Determine the [X, Y] coordinate at the center of the cell enclosing the given text.  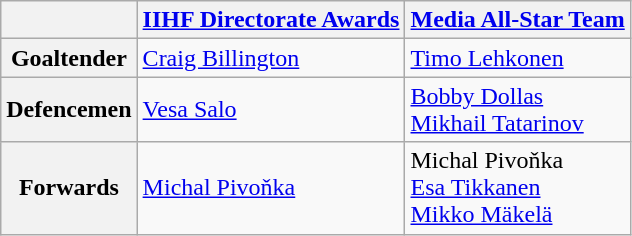
Media All-Star Team [518, 20]
Forwards [69, 188]
Goaltender [69, 58]
IIHF Directorate Awards [271, 20]
Timo Lehkonen [518, 58]
Michal Pivoňka [271, 188]
Bobby Dollas Mikhail Tatarinov [518, 110]
Craig Billington [271, 58]
Defencemen [69, 110]
Michal Pivoňka Esa Tikkanen Mikko Mäkelä [518, 188]
Vesa Salo [271, 110]
